Identify which cell holds the provided text, then report its (X, Y) central coordinate. 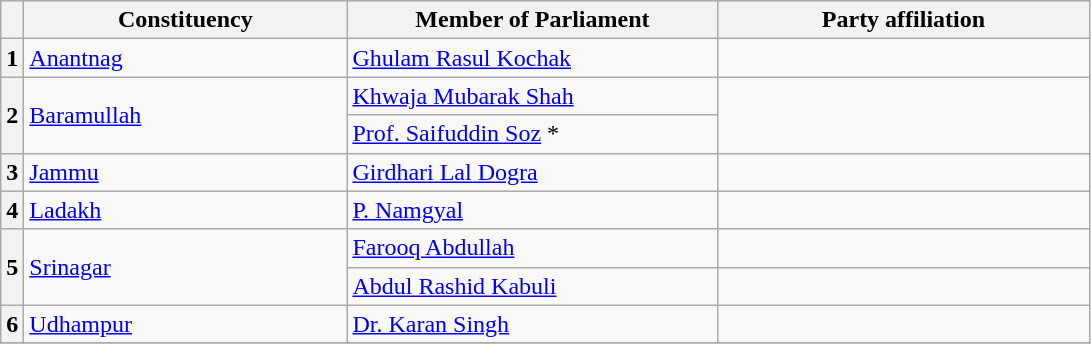
Ghulam Rasul Kochak (532, 58)
Constituency (186, 20)
Member of Parliament (532, 20)
Dr. Karan Singh (532, 324)
4 (12, 210)
Baramullah (186, 115)
1 (12, 58)
Ladakh (186, 210)
P. Namgyal (532, 210)
Srinagar (186, 267)
Farooq Abdullah (532, 248)
2 (12, 115)
3 (12, 172)
Anantnag (186, 58)
Udhampur (186, 324)
Jammu (186, 172)
Party affiliation (904, 20)
6 (12, 324)
Abdul Rashid Kabuli (532, 286)
5 (12, 267)
Prof. Saifuddin Soz * (532, 134)
Khwaja Mubarak Shah (532, 96)
Girdhari Lal Dogra (532, 172)
